Scan for the cell matching the given text and deliver its (x, y) coordinate at center. 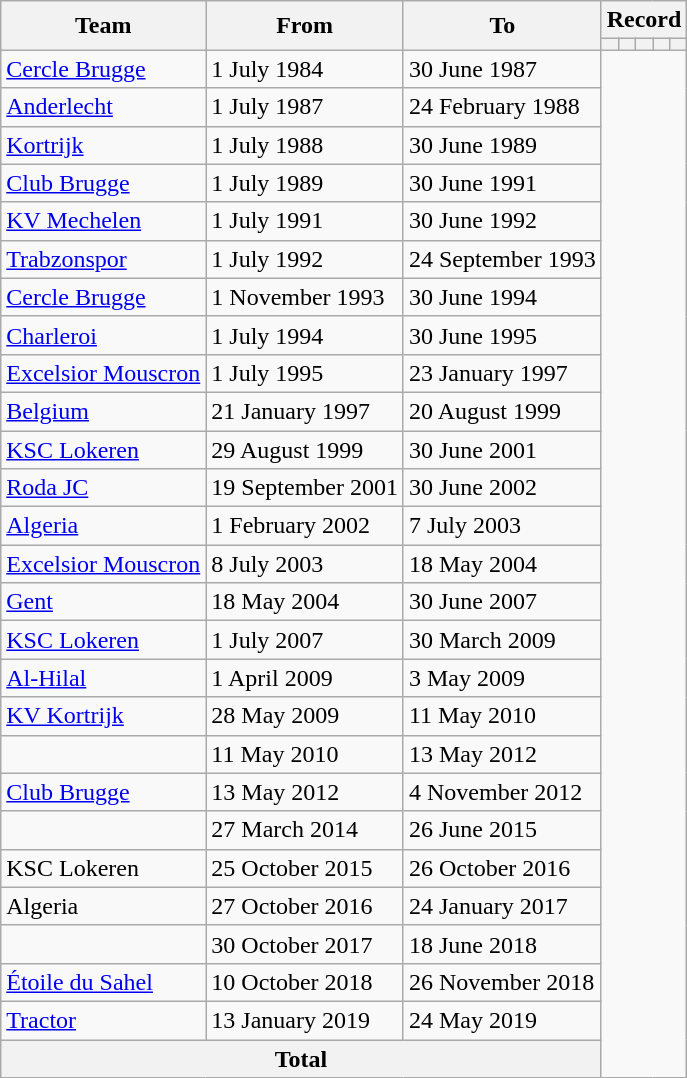
30 March 2009 (502, 640)
8 July 2003 (305, 564)
24 February 1988 (502, 107)
3 May 2009 (502, 678)
10 October 2018 (305, 982)
30 June 1989 (502, 145)
26 June 2015 (502, 830)
24 May 2019 (502, 1020)
Anderlecht (104, 107)
28 May 2009 (305, 716)
4 November 2012 (502, 792)
29 August 1999 (305, 449)
30 June 1991 (502, 183)
Kortrijk (104, 145)
7 July 2003 (502, 526)
Belgium (104, 411)
KV Kortrijk (104, 716)
1 July 2007 (305, 640)
30 June 2007 (502, 602)
18 June 2018 (502, 944)
Trabzonspor (104, 259)
26 October 2016 (502, 868)
30 June 1992 (502, 221)
Al-Hilal (104, 678)
13 January 2019 (305, 1020)
26 November 2018 (502, 982)
1 July 1989 (305, 183)
1 July 1987 (305, 107)
27 March 2014 (305, 830)
1 July 1992 (305, 259)
1 July 1988 (305, 145)
Charleroi (104, 335)
30 June 1994 (502, 297)
27 October 2016 (305, 906)
25 October 2015 (305, 868)
1 February 2002 (305, 526)
1 July 1991 (305, 221)
24 September 1993 (502, 259)
Total (301, 1059)
Record (644, 20)
To (502, 26)
1 July 1995 (305, 373)
30 June 2001 (502, 449)
30 June 2002 (502, 488)
23 January 1997 (502, 373)
20 August 1999 (502, 411)
KV Mechelen (104, 221)
30 October 2017 (305, 944)
1 July 1984 (305, 69)
1 November 1993 (305, 297)
30 June 1987 (502, 69)
Tractor (104, 1020)
21 January 1997 (305, 411)
Team (104, 26)
1 July 1994 (305, 335)
1 April 2009 (305, 678)
19 September 2001 (305, 488)
24 January 2017 (502, 906)
From (305, 26)
Gent (104, 602)
Étoile du Sahel (104, 982)
30 June 1995 (502, 335)
Roda JC (104, 488)
